Find where the given text appears and provide that cell's center as [x, y] coordinate. 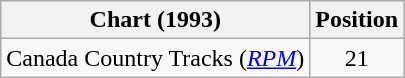
Position [357, 20]
Canada Country Tracks (RPM) [156, 58]
Chart (1993) [156, 20]
21 [357, 58]
